Extract the [X, Y] coordinate from the center of the cell holding the provided text.  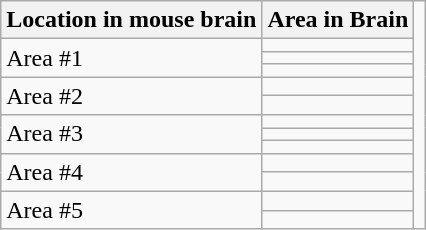
Area #4 [132, 172]
Area #2 [132, 96]
Area in Brain [338, 20]
Location in mouse brain [132, 20]
Area #3 [132, 134]
Area #1 [132, 58]
Area #5 [132, 210]
